From the cell containing the given text, extract its center point as (x, y) coordinate. 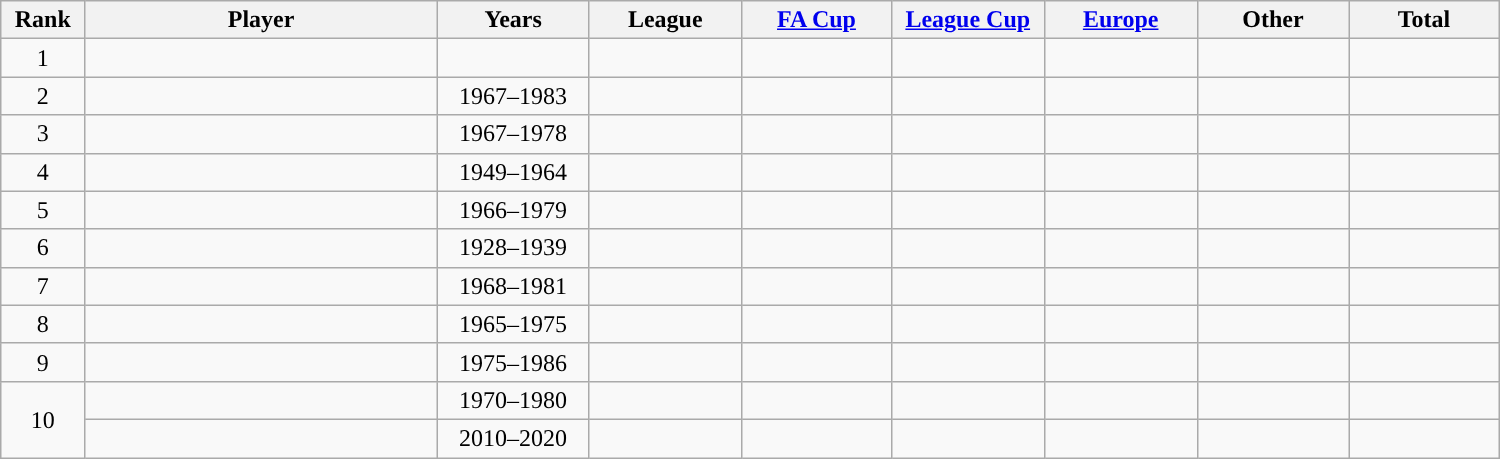
Rank (43, 20)
League (666, 20)
8 (43, 324)
6 (43, 248)
1 (43, 58)
5 (43, 210)
2 (43, 96)
Europe (1120, 20)
Years (512, 20)
3 (43, 134)
Player (262, 20)
1967–1978 (512, 134)
2010–2020 (512, 438)
1970–1980 (512, 400)
10 (43, 419)
1967–1983 (512, 96)
1949–1964 (512, 172)
1966–1979 (512, 210)
1975–1986 (512, 362)
7 (43, 286)
4 (43, 172)
9 (43, 362)
FA Cup (817, 20)
1965–1975 (512, 324)
Other (1272, 20)
1928–1939 (512, 248)
Total (1424, 20)
1968–1981 (512, 286)
League Cup (968, 20)
